Identify which cell holds the provided text, then report its [X, Y] central coordinate. 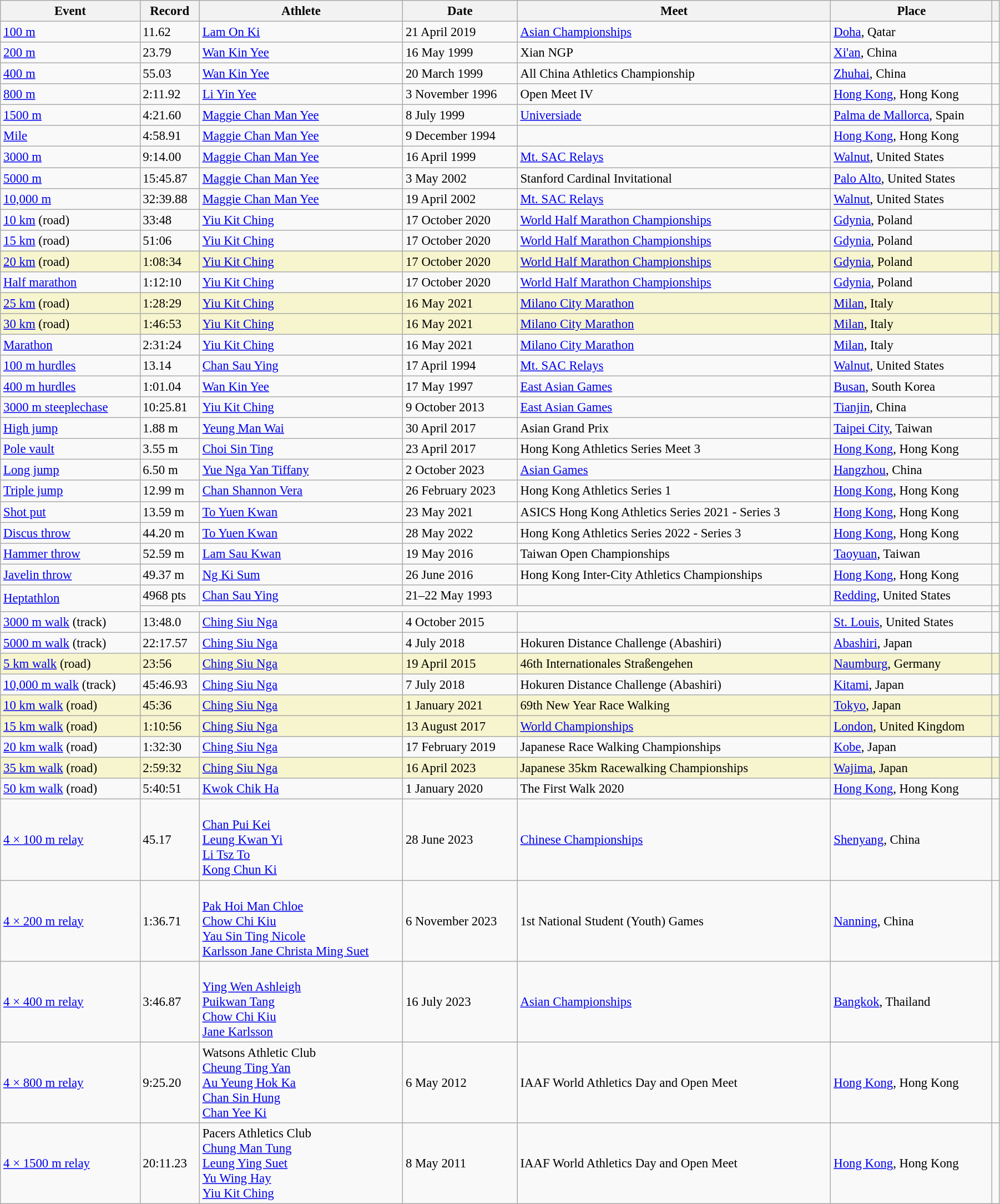
London, United Kingdom [911, 727]
9 December 1994 [461, 136]
5000 m walk (track) [70, 643]
Lam On Ki [301, 32]
Universiade [674, 115]
6 November 2023 [461, 921]
Palo Alto, United States [911, 178]
28 June 2023 [461, 840]
52.59 m [170, 553]
1:10:56 [170, 727]
23 April 2017 [461, 449]
3000 m [70, 157]
21–22 May 1993 [461, 596]
4968 pts [170, 596]
Tianjin, China [911, 407]
49.37 m [170, 575]
1:01.04 [170, 387]
Choi Sin Ting [301, 449]
Shenyang, China [911, 840]
15:45.87 [170, 178]
Kitami, Japan [911, 685]
4 × 200 m relay [70, 921]
46th Internationales Straßengehen [674, 664]
3.55 m [170, 449]
5:40:51 [170, 789]
2:11.92 [170, 94]
Mile [70, 136]
ASICS Hong Kong Athletics Series 2021 - Series 3 [674, 512]
13 August 2017 [461, 727]
Place [911, 11]
32:39.88 [170, 199]
35 km walk (road) [70, 768]
Taipei City, Taiwan [911, 429]
19 April 2015 [461, 664]
23.79 [170, 53]
1:36.71 [170, 921]
Heptathlon [70, 598]
Pacers Athletics ClubChung Man TungLeung Ying SuetYu Wing HayYiu Kit Ching [301, 1163]
2:59:32 [170, 768]
1:08:34 [170, 261]
16 July 2023 [461, 1001]
Hong Kong Athletics Series 2022 - Series 3 [674, 533]
Record [170, 11]
Hong Kong Inter-City Athletics Championships [674, 575]
6 May 2012 [461, 1082]
17 February 2019 [461, 747]
16 April 1999 [461, 157]
17 May 1997 [461, 387]
Redding, United States [911, 596]
Busan, South Korea [911, 387]
Kwok Chik Ha [301, 789]
10,000 m [70, 199]
Taiwan Open Championships [674, 553]
4:21.60 [170, 115]
Hangzhou, China [911, 470]
Hammer throw [70, 553]
Yeung Man Wai [301, 429]
Chan Shannon Vera [301, 491]
Chinese Championships [674, 840]
10,000 m walk (track) [70, 685]
23 May 2021 [461, 512]
1:46:53 [170, 324]
Marathon [70, 345]
High jump [70, 429]
10 km (road) [70, 220]
Triple jump [70, 491]
4:58.91 [170, 136]
23:56 [170, 664]
Stanford Cardinal Invitational [674, 178]
Discus throw [70, 533]
45:36 [170, 706]
6.50 m [170, 470]
3 May 2002 [461, 178]
Li Yin Yee [301, 94]
4 × 800 m relay [70, 1082]
Yue Nga Yan Tiffany [301, 470]
4 × 1500 m relay [70, 1163]
Japanese Race Walking Championships [674, 747]
5 km walk (road) [70, 664]
26 June 2016 [461, 575]
Chan Pui KeiLeung Kwan YiLi Tsz ToKong Chun Ki [301, 840]
Watsons Athletic ClubCheung Ting YanAu Yeung Hok KaChan Sin HungChan Yee Ki [301, 1082]
22:17.57 [170, 643]
Taoyuan, Taiwan [911, 553]
Pak Hoi Man ChloeChow Chi KiuYau Sin Ting NicoleKarlsson Jane Christa Ming Suet [301, 921]
100 m hurdles [70, 366]
Hong Kong Athletics Series Meet 3 [674, 449]
Lam Sau Kwan [301, 553]
All China Athletics Championship [674, 74]
45.17 [170, 840]
Long jump [70, 470]
3000 m steeplechase [70, 407]
Naumburg, Germany [911, 664]
13.14 [170, 366]
30 April 2017 [461, 429]
Pole vault [70, 449]
8 July 1999 [461, 115]
26 February 2023 [461, 491]
Zhuhai, China [911, 74]
51:06 [170, 240]
400 m hurdles [70, 387]
5000 m [70, 178]
55.03 [170, 74]
Ng Ki Sum [301, 575]
Xi'an, China [911, 53]
Shot put [70, 512]
4 × 100 m relay [70, 840]
15 km (road) [70, 240]
1:32:30 [170, 747]
12.99 m [170, 491]
3:46.87 [170, 1001]
Date [461, 11]
19 April 2002 [461, 199]
Javelin throw [70, 575]
20 km walk (road) [70, 747]
Meet [674, 11]
Tokyo, Japan [911, 706]
8 May 2011 [461, 1163]
9:14.00 [170, 157]
100 m [70, 32]
30 km (road) [70, 324]
1 January 2021 [461, 706]
3000 m walk (track) [70, 622]
Kobe, Japan [911, 747]
Asian Games [674, 470]
The First Walk 2020 [674, 789]
16 April 2023 [461, 768]
13.59 m [170, 512]
4 × 400 m relay [70, 1001]
15 km walk (road) [70, 727]
Wajima, Japan [911, 768]
11.62 [170, 32]
Xian NGP [674, 53]
1 January 2020 [461, 789]
Event [70, 11]
1:12:10 [170, 283]
20:11.23 [170, 1163]
Ying Wen AshleighPuikwan TangChow Chi KiuJane Karlsson [301, 1001]
20 km (road) [70, 261]
400 m [70, 74]
28 May 2022 [461, 533]
9:25.20 [170, 1082]
20 March 1999 [461, 74]
25 km (road) [70, 303]
44.20 m [170, 533]
10 km walk (road) [70, 706]
Hong Kong Athletics Series 1 [674, 491]
1500 m [70, 115]
13:48.0 [170, 622]
45:46.93 [170, 685]
50 km walk (road) [70, 789]
Palma de Mallorca, Spain [911, 115]
World Championships [674, 727]
Half marathon [70, 283]
3 November 1996 [461, 94]
2:31:24 [170, 345]
9 October 2013 [461, 407]
17 April 1994 [461, 366]
19 May 2016 [461, 553]
1st National Student (Youth) Games [674, 921]
Asian Grand Prix [674, 429]
1.88 m [170, 429]
10:25.81 [170, 407]
33:48 [170, 220]
16 May 1999 [461, 53]
2 October 2023 [461, 470]
St. Louis, United States [911, 622]
Athlete [301, 11]
Doha, Qatar [911, 32]
Bangkok, Thailand [911, 1001]
4 October 2015 [461, 622]
Japanese 35km Racewalking Championships [674, 768]
Nanning, China [911, 921]
800 m [70, 94]
4 July 2018 [461, 643]
7 July 2018 [461, 685]
69th New Year Race Walking [674, 706]
Abashiri, Japan [911, 643]
1:28:29 [170, 303]
200 m [70, 53]
21 April 2019 [461, 32]
Open Meet IV [674, 94]
